Find where the given text appears and provide that cell's center as [X, Y] coordinate. 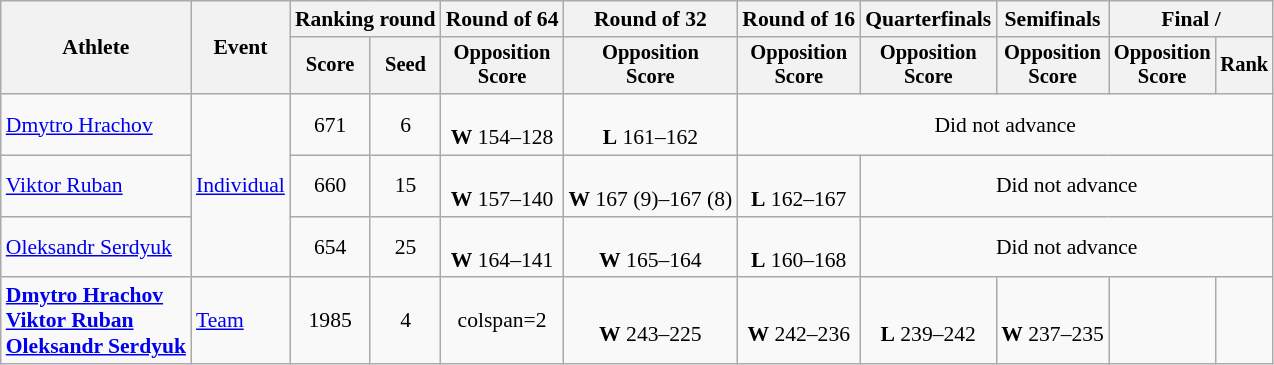
W 165–164 [650, 248]
W 242–236 [798, 322]
colspan=2 [502, 322]
L 161–162 [650, 124]
L 160–168 [798, 248]
L 162–167 [798, 186]
660 [330, 186]
654 [330, 248]
15 [405, 186]
Round of 16 [798, 19]
Ranking round [366, 19]
W 164–141 [502, 248]
Team [240, 322]
Round of 64 [502, 19]
Dmytro HrachovViktor RubanOleksandr Serdyuk [96, 322]
1985 [330, 322]
W 154–128 [502, 124]
Round of 32 [650, 19]
4 [405, 322]
Semifinals [1052, 19]
Athlete [96, 48]
6 [405, 124]
Individual [240, 186]
Oleksandr Serdyuk [96, 248]
Dmytro Hrachov [96, 124]
25 [405, 248]
L 239–242 [928, 322]
W 237–235 [1052, 322]
Quarterfinals [928, 19]
W 243–225 [650, 322]
Event [240, 48]
W 167 (9)–167 (8) [650, 186]
W 157–140 [502, 186]
Rank [1244, 66]
Seed [405, 66]
671 [330, 124]
Final / [1191, 19]
Viktor Ruban [96, 186]
Score [330, 66]
